Identify which cell holds the provided text, then report its (X, Y) central coordinate. 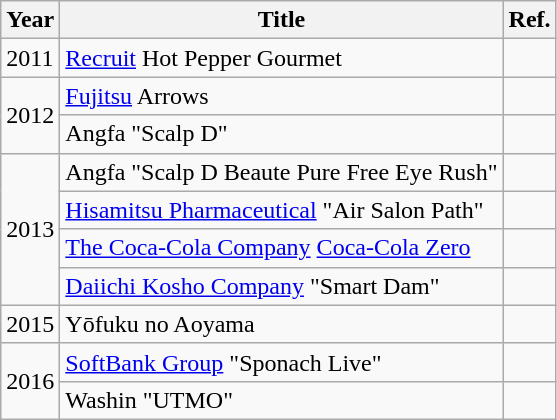
Daiichi Kosho Company "Smart Dam" (282, 286)
Angfa "Scalp D Beaute Pure Free Eye Rush" (282, 172)
2016 (30, 381)
Angfa "Scalp D" (282, 134)
SoftBank Group "Sponach Live" (282, 362)
Hisamitsu Pharmaceutical "Air Salon Path" (282, 210)
2013 (30, 229)
2015 (30, 324)
Washin "UTMO" (282, 400)
Yōfuku no Aoyama (282, 324)
2012 (30, 115)
Fujitsu Arrows (282, 96)
2011 (30, 58)
Recruit Hot Pepper Gourmet (282, 58)
Year (30, 20)
The Coca-Cola Company Coca-Cola Zero (282, 248)
Ref. (530, 20)
Title (282, 20)
